Extract the (X, Y) coordinate from the center of the cell holding the provided text.  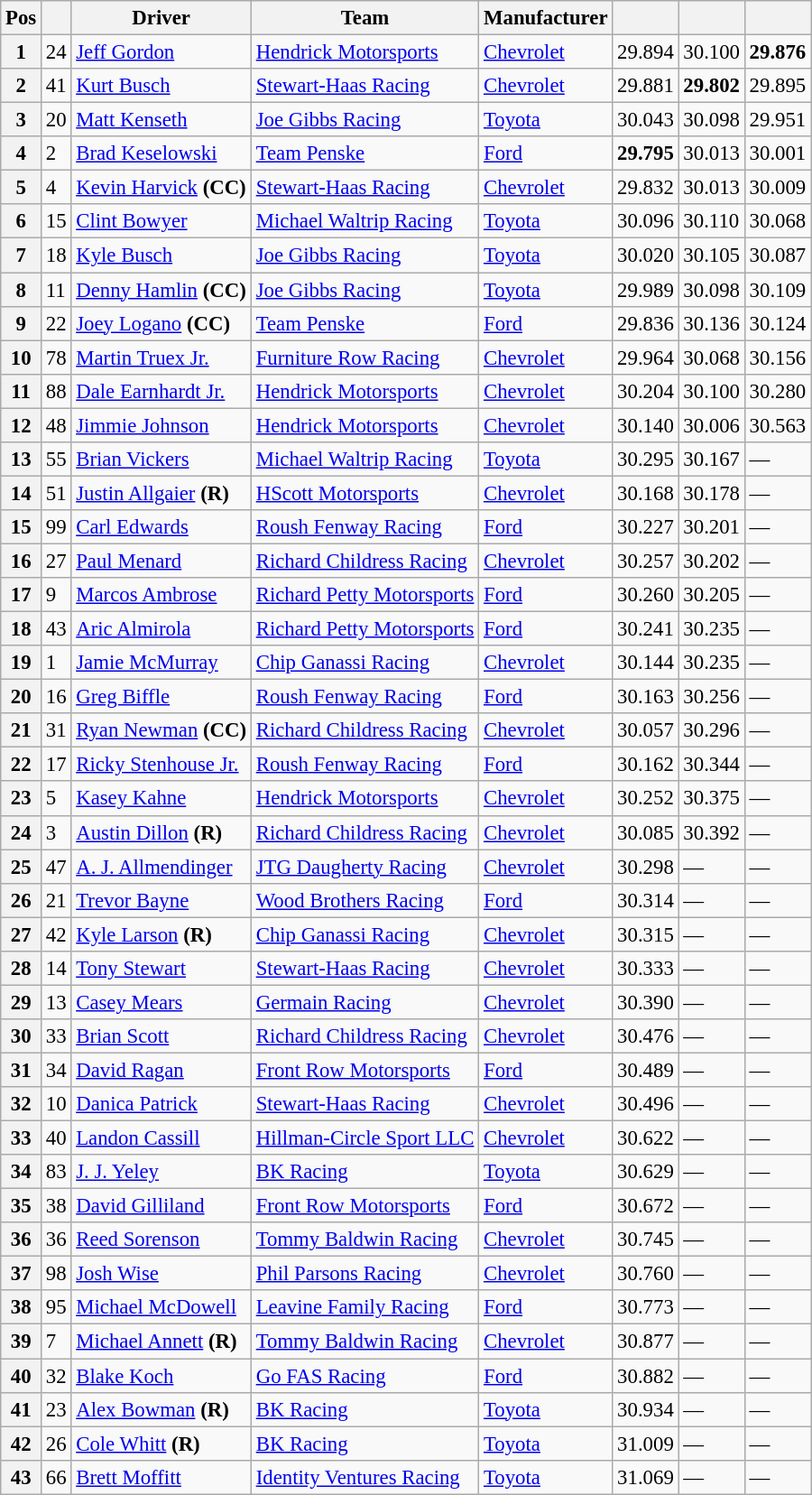
29.989 (646, 290)
Austin Dillon (R) (161, 832)
30.392 (711, 832)
30.167 (711, 460)
30.202 (711, 561)
88 (56, 391)
30.745 (646, 1240)
30.057 (646, 730)
30.295 (646, 460)
Trevor Bayne (161, 900)
30.136 (711, 323)
30.105 (711, 255)
6 (22, 221)
Kyle Larson (R) (161, 934)
David Ragan (161, 1070)
30.124 (778, 323)
35 (22, 1206)
51 (56, 493)
Pos (22, 18)
29.964 (646, 357)
31.069 (646, 1477)
25 (22, 867)
Danica Patrick (161, 1104)
Alex Bowman (R) (161, 1409)
Marcos Ambrose (161, 595)
Clint Bowyer (161, 221)
Michael McDowell (161, 1308)
Phil Parsons Racing (364, 1274)
30.296 (711, 730)
30.201 (711, 527)
Joey Logano (CC) (161, 323)
30.390 (646, 1002)
30.156 (778, 357)
30.085 (646, 832)
47 (56, 867)
Casey Mears (161, 1002)
30.009 (778, 188)
30.140 (646, 425)
29.881 (646, 86)
30.205 (711, 595)
Tony Stewart (161, 969)
66 (56, 1477)
Kasey Kahne (161, 799)
12 (22, 425)
Matt Kenseth (161, 120)
30.672 (646, 1206)
29.951 (778, 120)
55 (56, 460)
30.882 (646, 1376)
Ryan Newman (CC) (161, 730)
29.802 (711, 86)
30.622 (646, 1138)
30.006 (711, 425)
30.773 (646, 1308)
Leavine Family Racing (364, 1308)
30.168 (646, 493)
30.256 (711, 697)
98 (56, 1274)
30.333 (646, 969)
30.043 (646, 120)
Michael Annett (R) (161, 1342)
30.020 (646, 255)
Kevin Harvick (CC) (161, 188)
31.009 (646, 1444)
J. J. Yeley (161, 1172)
Cole Whitt (R) (161, 1444)
Reed Sorenson (161, 1240)
99 (56, 527)
JTG Daugherty Racing (364, 867)
30.110 (711, 221)
Hillman-Circle Sport LLC (364, 1138)
David Gilliland (161, 1206)
Furniture Row Racing (364, 357)
Paul Menard (161, 561)
Identity Ventures Racing (364, 1477)
30.934 (646, 1409)
Wood Brothers Racing (364, 900)
A. J. Allmendinger (161, 867)
Blake Koch (161, 1376)
30.241 (646, 629)
39 (22, 1342)
Brad Keselowski (161, 153)
HScott Motorsports (364, 493)
30.109 (778, 290)
30.178 (711, 493)
Jeff Gordon (161, 52)
30 (22, 1036)
Landon Cassill (161, 1138)
30.489 (646, 1070)
95 (56, 1308)
30.252 (646, 799)
Aric Almirola (161, 629)
37 (22, 1274)
29.894 (646, 52)
Jimmie Johnson (161, 425)
29.876 (778, 52)
30.260 (646, 595)
30.760 (646, 1274)
Brian Vickers (161, 460)
Team (364, 18)
Josh Wise (161, 1274)
Ricky Stenhouse Jr. (161, 765)
30.629 (646, 1172)
8 (22, 290)
Dale Earnhardt Jr. (161, 391)
30.280 (778, 391)
Go FAS Racing (364, 1376)
29.832 (646, 188)
30.298 (646, 867)
29.895 (778, 86)
30.257 (646, 561)
30.204 (646, 391)
30.001 (778, 153)
Justin Allgaier (R) (161, 493)
30.375 (711, 799)
Germain Racing (364, 1002)
29.836 (646, 323)
29 (22, 1002)
Carl Edwards (161, 527)
30.496 (646, 1104)
30.227 (646, 527)
Driver (161, 18)
30.877 (646, 1342)
30.096 (646, 221)
30.087 (778, 255)
Brett Moffitt (161, 1477)
30.144 (646, 663)
30.563 (778, 425)
30.162 (646, 765)
Kyle Busch (161, 255)
48 (56, 425)
30.344 (711, 765)
28 (22, 969)
30.163 (646, 697)
83 (56, 1172)
30.476 (646, 1036)
19 (22, 663)
30.315 (646, 934)
Greg Biffle (161, 697)
Brian Scott (161, 1036)
Manufacturer (546, 18)
30.314 (646, 900)
78 (56, 357)
Kurt Busch (161, 86)
Martin Truex Jr. (161, 357)
29.795 (646, 153)
Jamie McMurray (161, 663)
Denny Hamlin (CC) (161, 290)
